Extract the [X, Y] coordinate from the center of the cell holding the provided text.  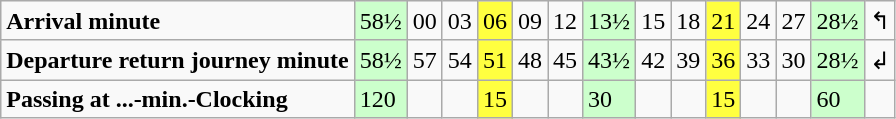
21 [724, 21]
54 [460, 60]
51 [494, 60]
Departure return journey minute [178, 60]
13½ [610, 21]
57 [424, 60]
120 [380, 99]
48 [530, 60]
33 [758, 60]
12 [566, 21]
24 [758, 21]
42 [654, 60]
45 [566, 60]
09 [530, 21]
39 [688, 60]
43½ [610, 60]
Passing at ...-min.-Clocking [178, 99]
↰ [880, 21]
06 [494, 21]
60 [838, 99]
36 [724, 60]
Arrival minute [178, 21]
18 [688, 21]
00 [424, 21]
↲ [880, 60]
03 [460, 21]
27 [794, 21]
